Find where the given text appears and provide that cell's center as [X, Y] coordinate. 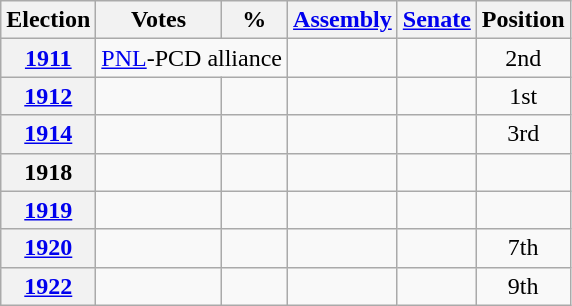
1st [523, 96]
7th [523, 248]
PNL-PCD alliance [192, 58]
2nd [523, 58]
% [254, 20]
Senate [436, 20]
9th [523, 286]
1911 [48, 58]
Assembly [343, 20]
3rd [523, 134]
Election [48, 20]
1920 [48, 248]
1919 [48, 210]
Position [523, 20]
1912 [48, 96]
Votes [158, 20]
1918 [48, 172]
1914 [48, 134]
1922 [48, 286]
